Search for the cell housing the specified text and yield its (X, Y) center coordinate. 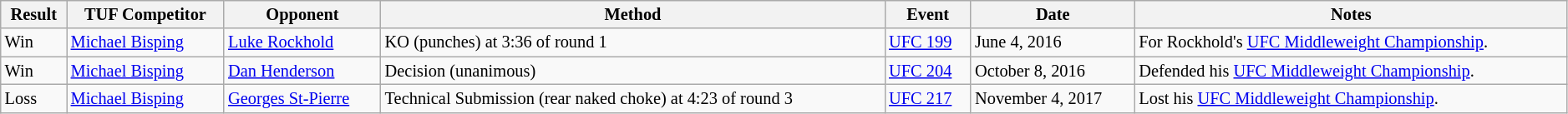
Georges St-Pierre (302, 98)
UFC 204 (927, 71)
November 4, 2017 (1053, 98)
KO (punches) at 3:36 of round 1 (633, 42)
Event (927, 14)
Notes (1351, 14)
Opponent (302, 14)
Technical Submission (rear naked choke) at 4:23 of round 3 (633, 98)
Defended his UFC Middleweight Championship. (1351, 71)
UFC 199 (927, 42)
Dan Henderson (302, 71)
Result (33, 14)
UFC 217 (927, 98)
Loss (33, 98)
TUF Competitor (145, 14)
June 4, 2016 (1053, 42)
Lost his UFC Middleweight Championship. (1351, 98)
Decision (unanimous) (633, 71)
October 8, 2016 (1053, 71)
Luke Rockhold (302, 42)
Method (633, 14)
Date (1053, 14)
For Rockhold's UFC Middleweight Championship. (1351, 42)
